Detect which cell encompasses the target text, then output its (X, Y) center coordinate. 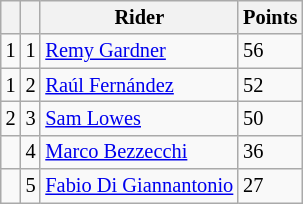
27 (270, 186)
52 (270, 85)
36 (270, 152)
Sam Lowes (139, 118)
5 (31, 186)
Fabio Di Giannantonio (139, 186)
3 (31, 118)
Remy Gardner (139, 51)
Points (270, 17)
Marco Bezzecchi (139, 152)
56 (270, 51)
50 (270, 118)
Raúl Fernández (139, 85)
Rider (139, 17)
4 (31, 152)
